Pinpoint the cell where the given text exists, returning its [x, y] midpoint coordinate. 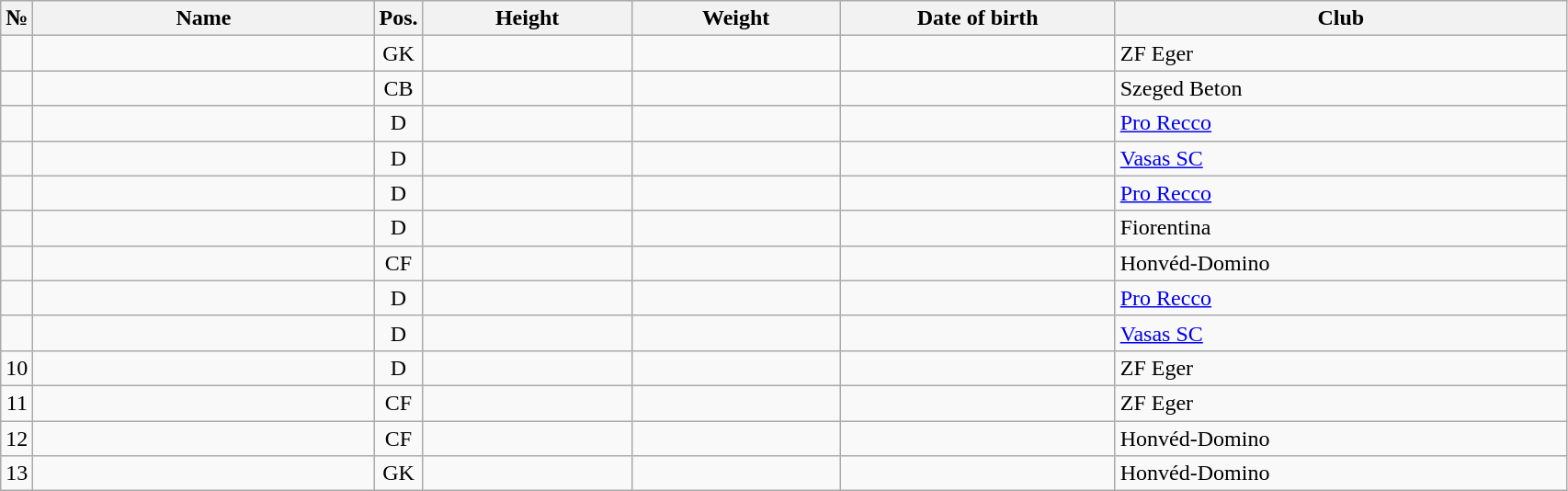
Height [528, 18]
Date of birth [978, 18]
CB [399, 88]
Weight [735, 18]
Name [204, 18]
№ [17, 18]
12 [17, 439]
Fiorentina [1340, 228]
11 [17, 403]
10 [17, 368]
13 [17, 474]
Szeged Beton [1340, 88]
Pos. [399, 18]
Club [1340, 18]
